Output the [X, Y] coordinate of the center of the cell containing the given text.  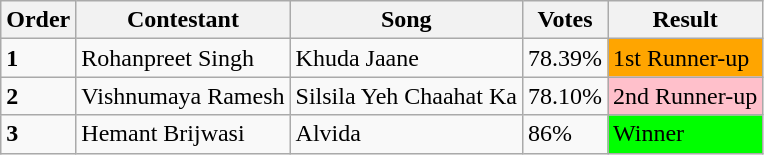
78.10% [564, 96]
Votes [564, 20]
Rohanpreet Singh [183, 58]
Hemant Brijwasi [183, 134]
1 [38, 58]
Silsila Yeh Chaahat Ka [406, 96]
2 [38, 96]
3 [38, 134]
Contestant [183, 20]
86% [564, 134]
Vishnumaya Ramesh [183, 96]
Winner [686, 134]
Result [686, 20]
Alvida [406, 134]
Order [38, 20]
2nd Runner-up [686, 96]
Song [406, 20]
Khuda Jaane [406, 58]
1st Runner-up [686, 58]
78.39% [564, 58]
